For the text-containing cell, return its midpoint in [X, Y] coordinate format. 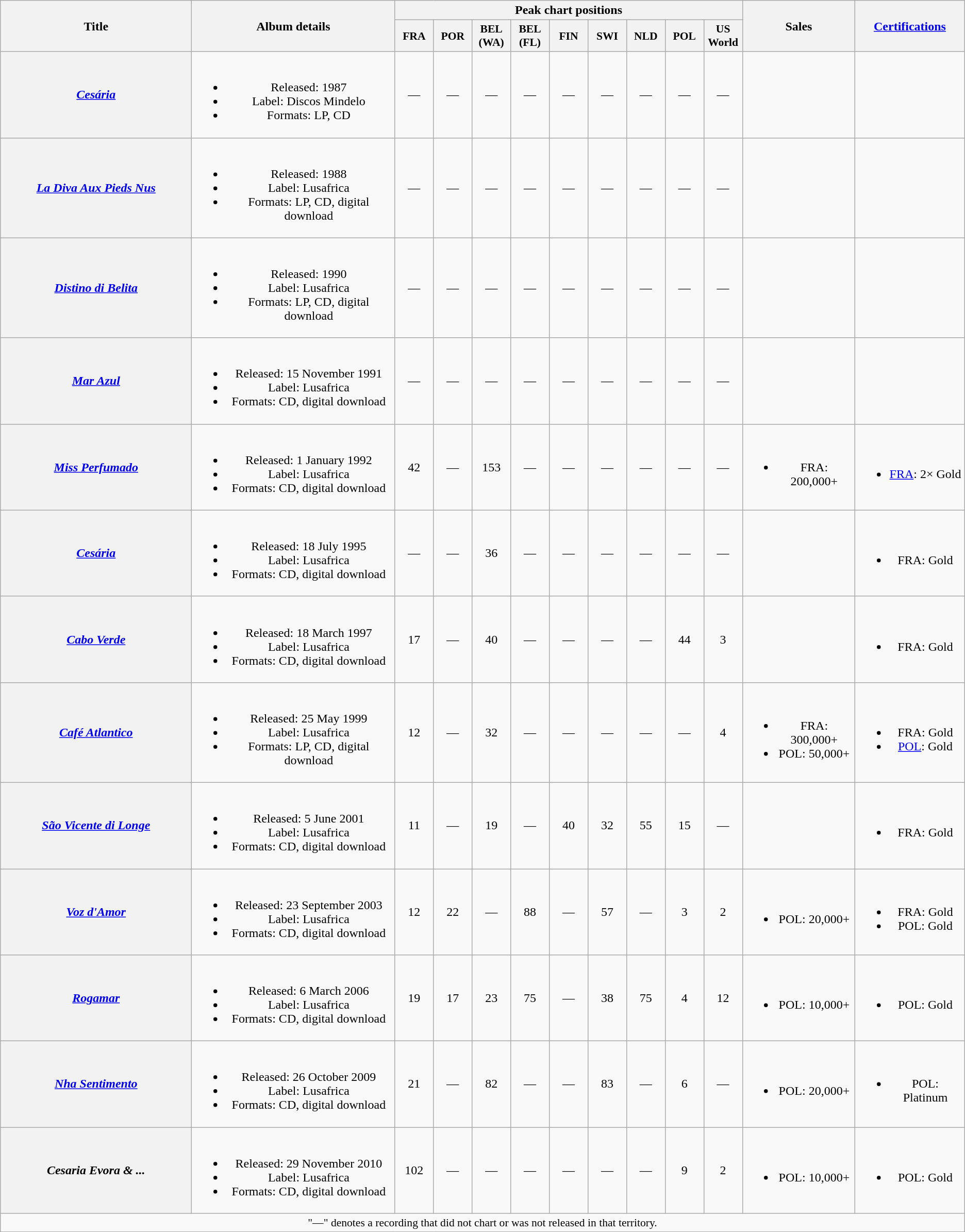
42 [414, 467]
SWI [607, 36]
Released: 23 September 2003Label: LusafricaFormats: CD, digital download [293, 912]
Released: 18 July 1995Label: LusafricaFormats: CD, digital download [293, 553]
102 [414, 1171]
Released: 15 November 1991Label: LusafricaFormats: CD, digital download [293, 381]
Certifications [910, 26]
Released: 29 November 2010Label: LusafricaFormats: CD, digital download [293, 1171]
Peak chart positions [569, 10]
FRA: 300,000+POL: 50,000+ [799, 732]
Released: 1 January 1992Label: LusafricaFormats: CD, digital download [293, 467]
Title [96, 26]
POL: Platinum [910, 1084]
38 [607, 998]
Released: 6 March 2006Label: LusafricaFormats: CD, digital download [293, 998]
Released: 1988Label: LusafricaFormats: LP, CD, digital download [293, 188]
23 [492, 998]
La Diva Aux Pieds Nus [96, 188]
9 [685, 1171]
Released: 1987Label: Discos MindeloFormats: LP, CD [293, 95]
11 [414, 825]
Cesaria Evora & ... [96, 1171]
55 [645, 825]
Rogamar [96, 998]
82 [492, 1084]
POR [453, 36]
15 [685, 825]
36 [492, 553]
FIN [569, 36]
FRA: 200,000+ [799, 467]
21 [414, 1084]
POL [685, 36]
Cabo Verde [96, 639]
BEL (FL) [530, 36]
Album details [293, 26]
Café Atlantico [96, 732]
44 [685, 639]
Released: 18 March 1997Label: LusafricaFormats: CD, digital download [293, 639]
São Vicente di Longe [96, 825]
Voz d'Amor [96, 912]
Distino di Belita [96, 288]
NLD [645, 36]
FRA [414, 36]
Nha Sentimento [96, 1084]
BEL (WA) [492, 36]
22 [453, 912]
US World [723, 36]
Miss Perfumado [96, 467]
Released: 1990Label: LusafricaFormats: LP, CD, digital download [293, 288]
FRA: 2× Gold [910, 467]
83 [607, 1084]
"—" denotes a recording that did not chart or was not released in that territory. [482, 1223]
Released: 5 June 2001Label: LusafricaFormats: CD, digital download [293, 825]
Released: 26 October 2009Label: LusafricaFormats: CD, digital download [293, 1084]
88 [530, 912]
153 [492, 467]
Sales [799, 26]
Released: 25 May 1999Label: LusafricaFormats: LP, CD, digital download [293, 732]
57 [607, 912]
6 [685, 1084]
Mar Azul [96, 381]
